For the text-containing cell, return its midpoint in [x, y] coordinate format. 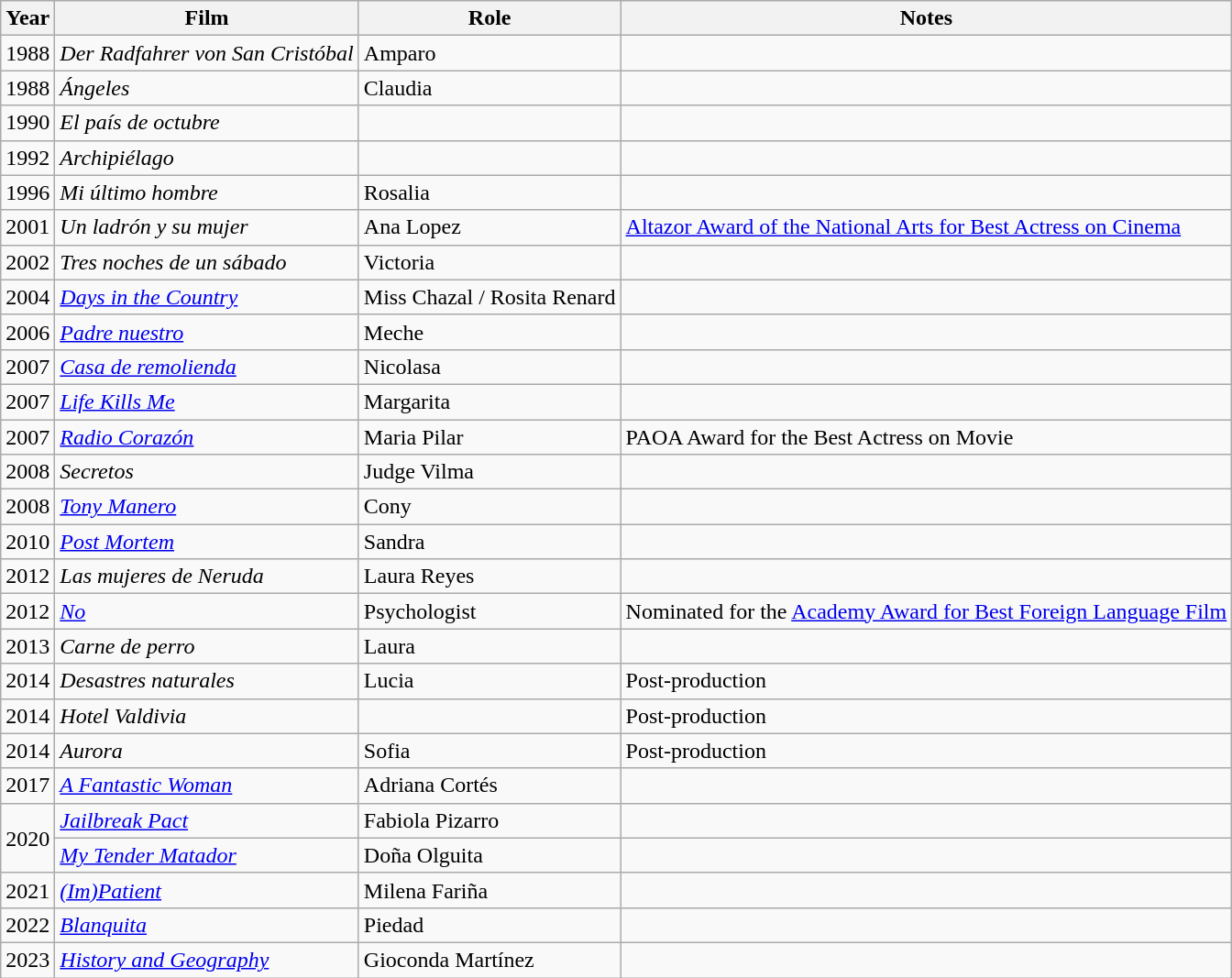
2001 [27, 227]
Laura [489, 646]
Psychologist [489, 611]
PAOA Award for the Best Actress on Movie [926, 437]
2022 [27, 925]
Piedad [489, 925]
Nicolasa [489, 367]
Doña Olguita [489, 855]
Role [489, 18]
Amparo [489, 53]
Un ladrón y su mujer [207, 227]
2021 [27, 890]
Sandra [489, 542]
2017 [27, 786]
2004 [27, 297]
Altazor Award of the National Arts for Best Actress on Cinema [926, 227]
Days in the Country [207, 297]
Lucia [489, 681]
Desastres naturales [207, 681]
Meche [489, 332]
Film [207, 18]
Milena Fariña [489, 890]
Blanquita [207, 925]
2023 [27, 960]
Margarita [489, 401]
Padre nuestro [207, 332]
1992 [27, 158]
Fabiola Pizarro [489, 820]
Year [27, 18]
No [207, 611]
Life Kills Me [207, 401]
2010 [27, 542]
A Fantastic Woman [207, 786]
2002 [27, 262]
Notes [926, 18]
Casa de remolienda [207, 367]
Maria Pilar [489, 437]
Gioconda Martínez [489, 960]
Radio Corazón [207, 437]
Tres noches de un sábado [207, 262]
Nominated for the Academy Award for Best Foreign Language Film [926, 611]
2020 [27, 838]
My Tender Matador [207, 855]
History and Geography [207, 960]
1990 [27, 123]
Claudia [489, 88]
Miss Chazal / Rosita Renard [489, 297]
Judge Vilma [489, 472]
2013 [27, 646]
Der Radfahrer von San Cristóbal [207, 53]
Ana Lopez [489, 227]
Sofia [489, 751]
Jailbreak Pact [207, 820]
2006 [27, 332]
Carne de perro [207, 646]
Adriana Cortés [489, 786]
Rosalia [489, 192]
Laura Reyes [489, 577]
Aurora [207, 751]
Cony [489, 507]
Archipiélago [207, 158]
Tony Manero [207, 507]
Mi último hombre [207, 192]
Hotel Valdivia [207, 716]
Post Mortem [207, 542]
Secretos [207, 472]
Ángeles [207, 88]
Las mujeres de Neruda [207, 577]
(Im)Patient [207, 890]
El país de octubre [207, 123]
Victoria [489, 262]
1996 [27, 192]
